Determine the (X, Y) coordinate at the center of the cell enclosing the given text.  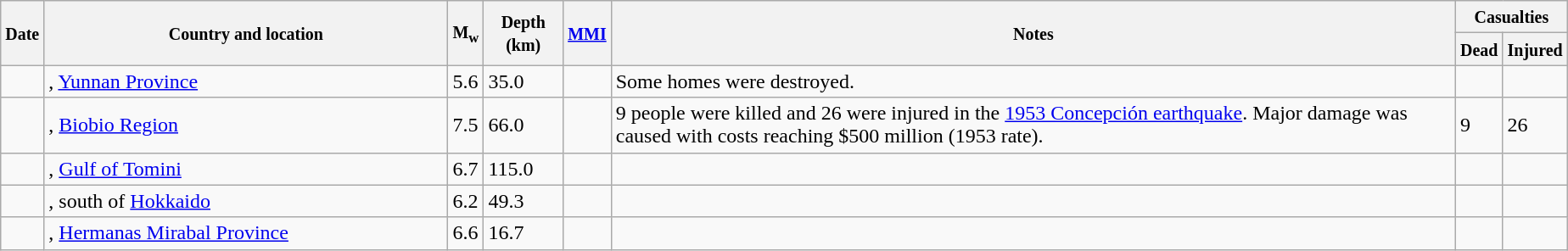
Mw (466, 33)
Dead (1479, 49)
66.0 (524, 126)
, Gulf of Tomini (246, 169)
115.0 (524, 169)
Casualties (1511, 17)
6.6 (466, 233)
9 people were killed and 26 were injured in the 1953 Concepción earthquake. Major damage was caused with costs reaching $500 million (1953 rate). (1033, 126)
MMI (587, 33)
16.7 (524, 233)
Date (22, 33)
49.3 (524, 201)
Country and location (246, 33)
, Biobio Region (246, 126)
, Yunnan Province (246, 81)
Notes (1033, 33)
Some homes were destroyed. (1033, 81)
7.5 (466, 126)
5.6 (466, 81)
26 (1535, 126)
35.0 (524, 81)
Injured (1535, 49)
, south of Hokkaido (246, 201)
9 (1479, 126)
6.7 (466, 169)
Depth (km) (524, 33)
6.2 (466, 201)
, Hermanas Mirabal Province (246, 233)
